Pinpoint the cell where the given text exists, returning its (X, Y) midpoint coordinate. 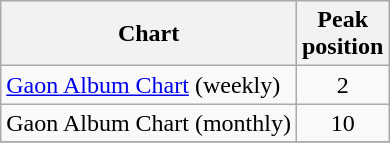
Gaon Album Chart (weekly) (149, 85)
Peakposition (342, 34)
10 (342, 123)
Gaon Album Chart (monthly) (149, 123)
Chart (149, 34)
2 (342, 85)
